Identify which cell holds the provided text, then report its [x, y] central coordinate. 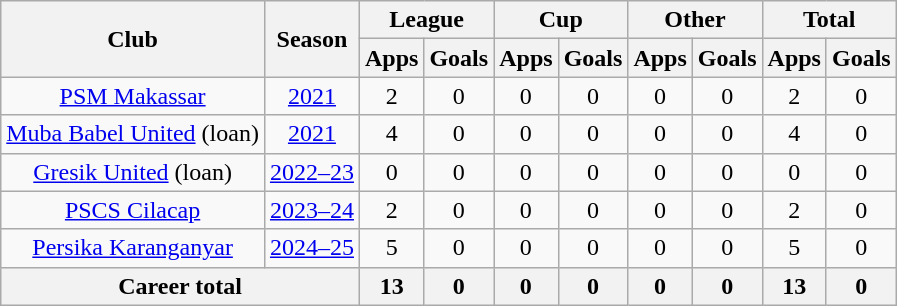
Persika Karanganyar [133, 248]
2022–23 [312, 172]
2024–25 [312, 248]
Club [133, 39]
PSM Makassar [133, 96]
PSCS Cilacap [133, 210]
Cup [561, 20]
2023–24 [312, 210]
Career total [180, 286]
Muba Babel United (loan) [133, 134]
Gresik United (loan) [133, 172]
Total [829, 20]
League [426, 20]
Season [312, 39]
Other [695, 20]
